Detect which cell encompasses the target text, then output its (x, y) center coordinate. 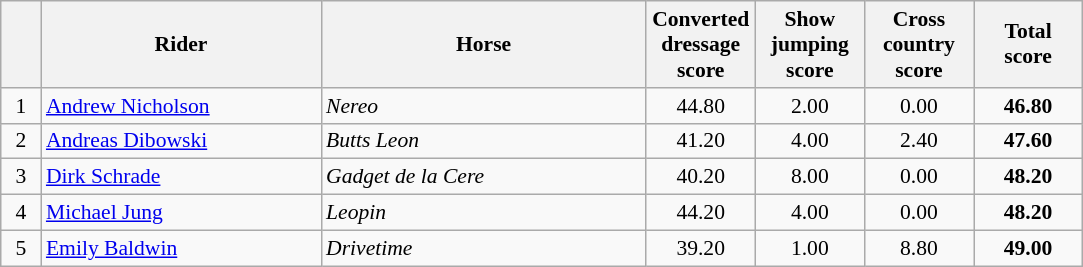
41.20 (700, 141)
49.00 (1028, 248)
44.20 (700, 213)
Leopin (484, 213)
2 (21, 141)
47.60 (1028, 141)
Gadget de la Cere (484, 177)
40.20 (700, 177)
Rider (181, 44)
Converted dressagescore (700, 44)
Show jumpingscore (810, 44)
Andreas Dibowski (181, 141)
3 (21, 177)
Dirk Schrade (181, 177)
Horse (484, 44)
1 (21, 106)
2.40 (918, 141)
46.80 (1028, 106)
1.00 (810, 248)
5 (21, 248)
Andrew Nicholson (181, 106)
4 (21, 213)
Michael Jung (181, 213)
39.20 (700, 248)
44.80 (700, 106)
8.00 (810, 177)
Emily Baldwin (181, 248)
Totalscore (1028, 44)
Cross countryscore (918, 44)
8.80 (918, 248)
Butts Leon (484, 141)
2.00 (810, 106)
Nereo (484, 106)
Drivetime (484, 248)
